Output the (X, Y) coordinate of the center of the cell containing the given text.  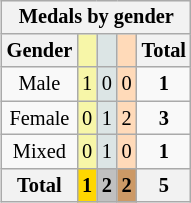
5 (164, 185)
Gender (40, 51)
Female (40, 118)
Mixed (40, 152)
3 (164, 118)
Medals by gender (96, 17)
Male (40, 84)
